From the cell containing the given text, extract its center point as (x, y) coordinate. 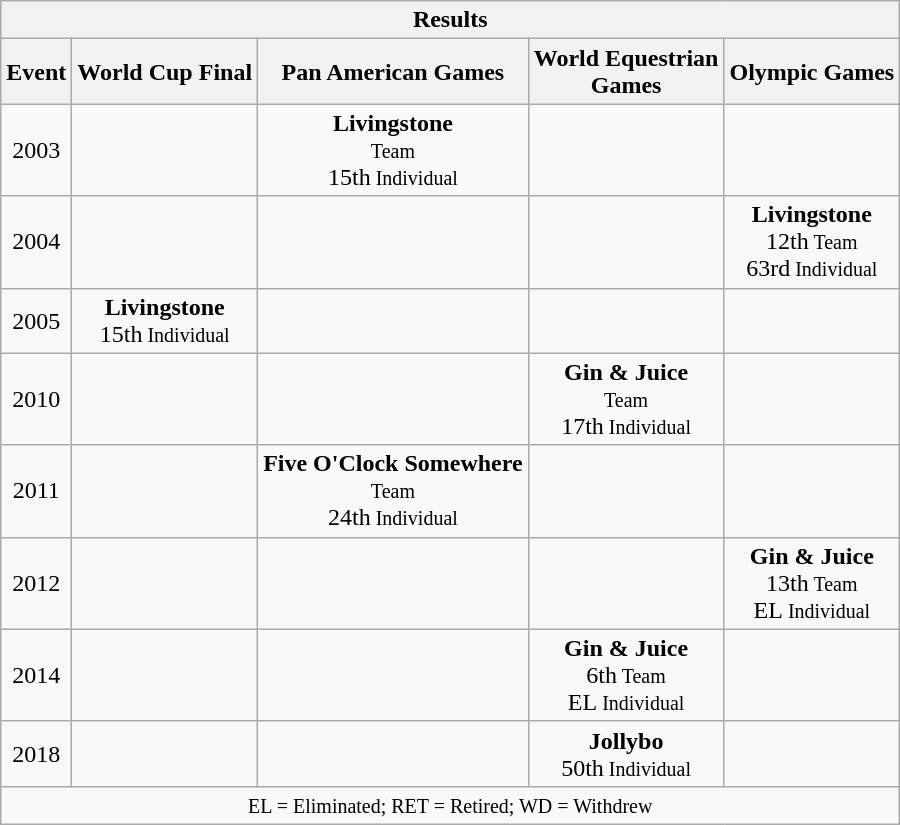
Five O'Clock Somewhere Team24th Individual (394, 491)
Olympic Games (812, 72)
2011 (36, 491)
Gin & Juice Team17th Individual (626, 399)
2018 (36, 754)
Gin & Juice13th TeamEL Individual (812, 583)
2014 (36, 675)
Jollybo50th Individual (626, 754)
2010 (36, 399)
2003 (36, 150)
Results (450, 20)
EL = Eliminated; RET = Retired; WD = Withdrew (450, 805)
Livingstone Team15th Individual (394, 150)
Gin & Juice6th TeamEL Individual (626, 675)
World Cup Final (165, 72)
2004 (36, 242)
2012 (36, 583)
World EquestrianGames (626, 72)
Livingstone15th Individual (165, 320)
Livingstone12th Team63rd Individual (812, 242)
2005 (36, 320)
Event (36, 72)
Pan American Games (394, 72)
